Determine the [X, Y] coordinate at the center of the cell enclosing the given text.  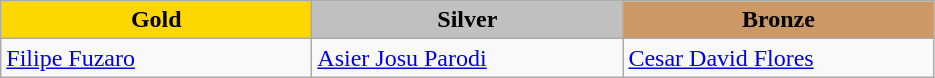
Asier Josu Parodi [468, 58]
Bronze [778, 20]
Silver [468, 20]
Cesar David Flores [778, 58]
Filipe Fuzaro [156, 58]
Gold [156, 20]
